Pinpoint the cell where the given text exists, returning its (X, Y) midpoint coordinate. 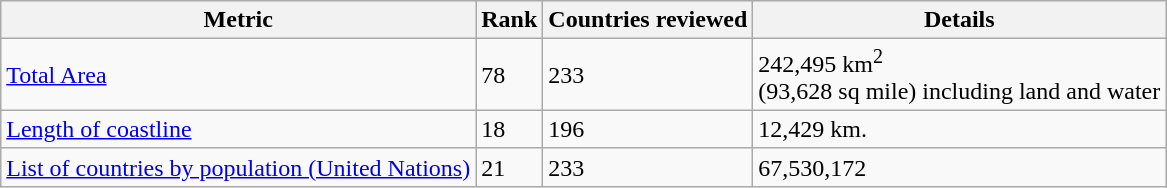
12,429 km. (960, 129)
Details (960, 20)
Countries reviewed (648, 20)
Rank (510, 20)
Total Area (238, 75)
67,530,172 (960, 167)
Metric (238, 20)
242,495 km2(93,628 sq mile) including land and water (960, 75)
Length of coastline (238, 129)
List of countries by population (United Nations) (238, 167)
78 (510, 75)
21 (510, 167)
18 (510, 129)
196 (648, 129)
